Detect which cell encompasses the target text, then output its [x, y] center coordinate. 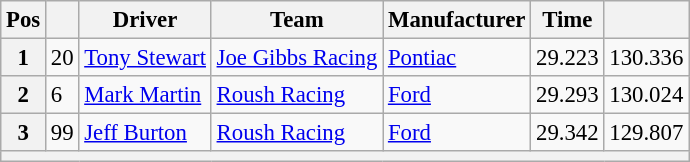
Pontiac [457, 58]
Pos [24, 20]
1 [24, 58]
Manufacturer [457, 20]
29.293 [568, 95]
99 [62, 133]
6 [62, 95]
2 [24, 95]
Team [296, 20]
130.024 [646, 95]
Joe Gibbs Racing [296, 58]
3 [24, 133]
20 [62, 58]
Tony Stewart [145, 58]
Driver [145, 20]
29.223 [568, 58]
129.807 [646, 133]
Time [568, 20]
Jeff Burton [145, 133]
29.342 [568, 133]
Mark Martin [145, 95]
130.336 [646, 58]
